Determine the [x, y] coordinate at the center of the cell enclosing the given text.  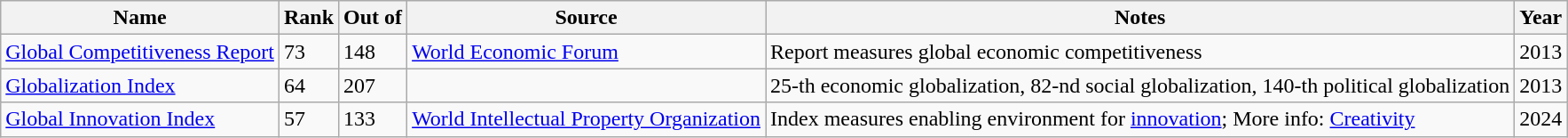
Index measures enabling environment for innovation; More info: Creativity [1139, 119]
133 [373, 119]
148 [373, 52]
Source [587, 18]
Out of [373, 18]
2024 [1540, 119]
Globalization Index [140, 85]
Rank [309, 18]
World Economic Forum [587, 52]
Year [1540, 18]
73 [309, 52]
Report measures global economic competitiveness [1139, 52]
Global Competitiveness Report [140, 52]
25-th economic globalization, 82-nd social globalization, 140-th political globalization [1139, 85]
57 [309, 119]
World Intellectual Property Organization [587, 119]
Notes [1139, 18]
Name [140, 18]
Global Innovation Index [140, 119]
64 [309, 85]
207 [373, 85]
